For the text-containing cell, return its midpoint in (x, y) coordinate format. 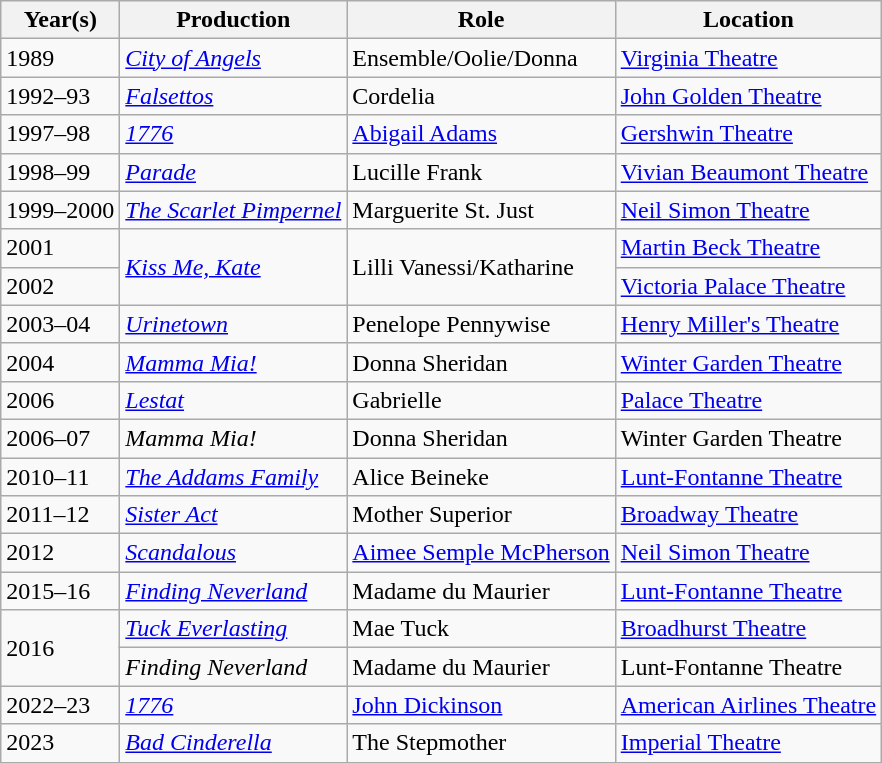
Marguerite St. Just (481, 210)
Bad Cinderella (234, 743)
1992–93 (60, 96)
Cordelia (481, 96)
Lilli Vanessi/Katharine (481, 267)
Urinetown (234, 324)
2011–12 (60, 515)
John Golden Theatre (748, 96)
Broadhurst Theatre (748, 629)
Lestat (234, 400)
Palace Theatre (748, 400)
The Stepmother (481, 743)
Role (481, 20)
Alice Beineke (481, 477)
Mother Superior (481, 515)
Gabrielle (481, 400)
2015–16 (60, 591)
2003–04 (60, 324)
Broadway Theatre (748, 515)
Scandalous (234, 553)
2010–11 (60, 477)
Gershwin Theatre (748, 134)
Production (234, 20)
Falsettos (234, 96)
Tuck Everlasting (234, 629)
Henry Miller's Theatre (748, 324)
Sister Act (234, 515)
Vivian Beaumont Theatre (748, 172)
Ensemble/Oolie/Donna (481, 58)
2002 (60, 286)
Kiss Me, Kate (234, 267)
The Scarlet Pimpernel (234, 210)
1998–99 (60, 172)
Abigail Adams (481, 134)
Lucille Frank (481, 172)
1997–98 (60, 134)
John Dickinson (481, 705)
Virginia Theatre (748, 58)
2006 (60, 400)
2023 (60, 743)
2022–23 (60, 705)
City of Angels (234, 58)
Location (748, 20)
Martin Beck Theatre (748, 248)
2006–07 (60, 438)
Mae Tuck (481, 629)
Aimee Semple McPherson (481, 553)
2016 (60, 648)
1999–2000 (60, 210)
Imperial Theatre (748, 743)
2012 (60, 553)
Parade (234, 172)
Penelope Pennywise (481, 324)
Year(s) (60, 20)
American Airlines Theatre (748, 705)
The Addams Family (234, 477)
2001 (60, 248)
2004 (60, 362)
Victoria Palace Theatre (748, 286)
1989 (60, 58)
